Return [x, y] of the center of cell containing provided text 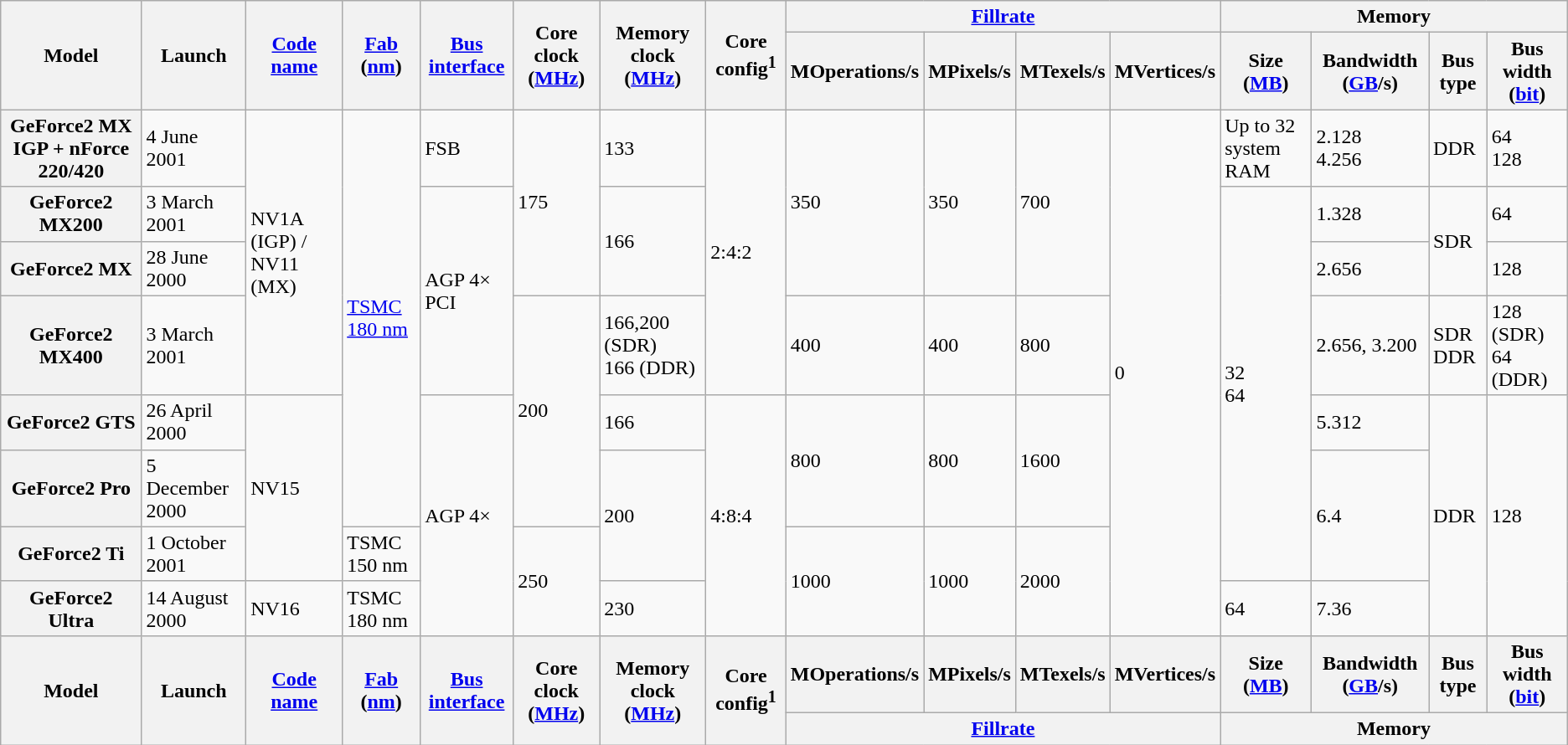
700 [1062, 203]
Up to 32 system RAM [1266, 148]
GeForce2 Pro [71, 488]
GeForce2 MX200 [71, 214]
2.1284.256 [1370, 148]
128 (SDR)64 (DDR) [1527, 345]
GeForce2 MX IGP + nForce 220/420 [71, 148]
GeForce2 MX400 [71, 345]
64128 [1527, 148]
GeForce2 MX [71, 268]
4 June 2001 [194, 148]
GeForce2 Ti [71, 554]
GeForce2 GTS [71, 422]
1 October 2001 [194, 554]
2.656, 3.200 [1370, 345]
0 [1164, 372]
SDR [1458, 241]
GeForce2 Ultra [71, 608]
26 April 2000 [194, 422]
2.656 [1370, 268]
2000 [1062, 581]
FSB [467, 148]
250 [556, 581]
2:4:2 [745, 253]
TSMC 150 nm [382, 554]
230 [653, 608]
5.312 [1370, 422]
28 June 2000 [194, 268]
14 August 2000 [194, 608]
166,200 (SDR)166 (DDR) [653, 345]
1600 [1062, 460]
6.4 [1370, 516]
3264 [1266, 383]
SDRDDR [1458, 345]
AGP 4×PCI [467, 291]
AGP 4× [467, 516]
NV1A (IGP) / NV11 (MX) [295, 253]
NV16 [295, 608]
NV15 [295, 488]
1.328 [1370, 214]
175 [556, 203]
5 December 2000 [194, 488]
4:8:4 [745, 516]
133 [653, 148]
7.36 [1370, 608]
